Output the (X, Y) coordinate of the center of the cell containing the given text.  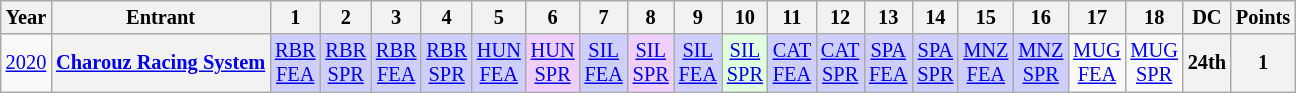
9 (698, 17)
5 (499, 17)
MNZFEA (986, 63)
Year (26, 17)
HUNFEA (499, 63)
MNZSPR (1040, 63)
HUNSPR (553, 63)
16 (1040, 17)
2 (346, 17)
SPAFEA (888, 63)
17 (1096, 17)
8 (651, 17)
3 (396, 17)
6 (553, 17)
18 (1154, 17)
MUGSPR (1154, 63)
13 (888, 17)
Points (1263, 17)
Entrant (160, 17)
4 (446, 17)
CATFEA (792, 63)
15 (986, 17)
24th (1207, 63)
2020 (26, 63)
MUGFEA (1096, 63)
10 (745, 17)
CATSPR (840, 63)
14 (935, 17)
7 (604, 17)
11 (792, 17)
SPASPR (935, 63)
Charouz Racing System (160, 63)
12 (840, 17)
DC (1207, 17)
